Return (x, y) of the center of cell containing provided text 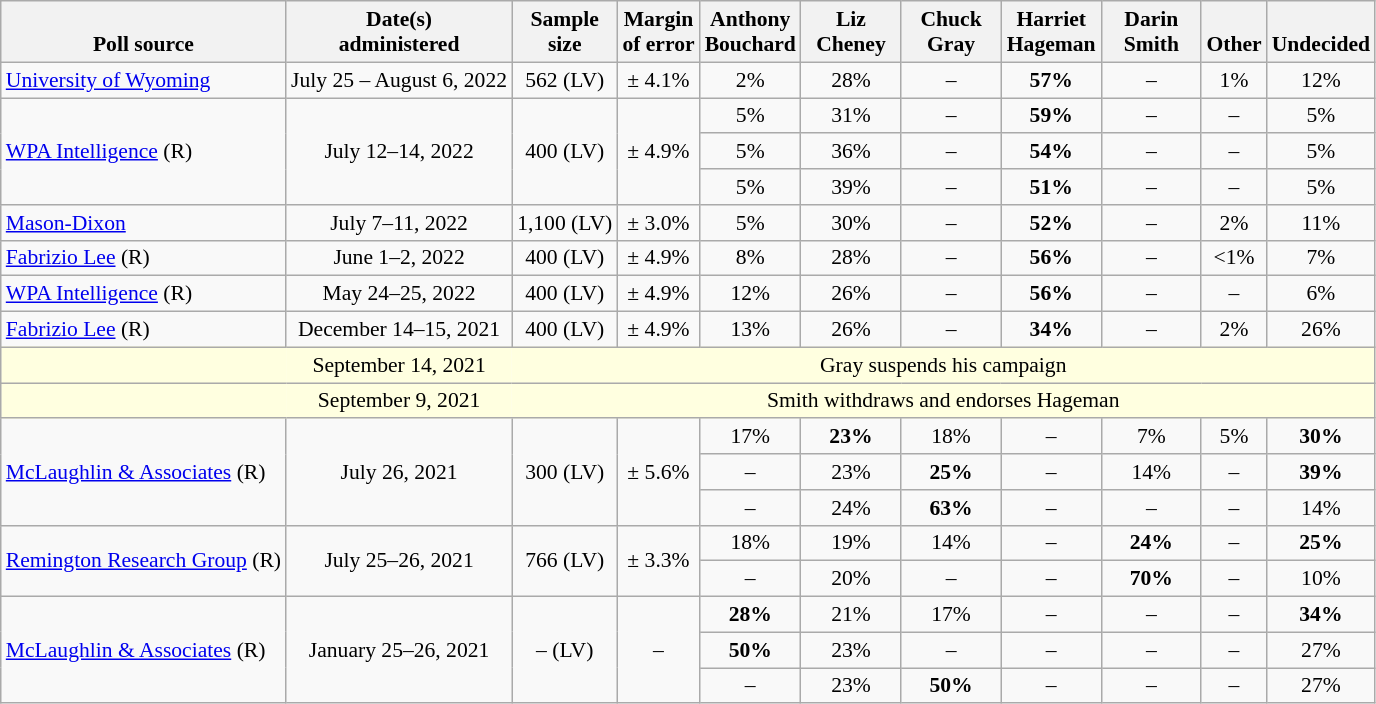
± 3.3% (658, 560)
May 24–25, 2022 (399, 294)
September 14, 2021 (399, 365)
Other (1234, 32)
September 9, 2021 (399, 401)
July 12–14, 2022 (399, 152)
± 4.1% (658, 80)
<1% (1234, 258)
52% (1051, 223)
Mason-Dixon (144, 223)
AnthonyBouchard (750, 32)
51% (1051, 187)
20% (851, 579)
21% (851, 615)
Marginof error (658, 32)
July 7–11, 2022 (399, 223)
Poll source (144, 32)
1,100 (LV) (564, 223)
DarinSmith (1151, 32)
Smith withdraws and endorses Hageman (944, 401)
54% (1051, 152)
ChuckGray (951, 32)
± 5.6% (658, 472)
8% (750, 258)
University of Wyoming (144, 80)
31% (851, 116)
June 1–2, 2022 (399, 258)
January 25–26, 2021 (399, 650)
– (LV) (564, 650)
36% (851, 152)
63% (951, 508)
Undecided (1321, 32)
Remington Research Group (R) (144, 560)
766 (LV) (564, 560)
± 3.0% (658, 223)
562 (LV) (564, 80)
13% (750, 330)
10% (1321, 579)
1% (1234, 80)
Gray suspends his campaign (944, 365)
Date(s)administered (399, 32)
July 25 – August 6, 2022 (399, 80)
December 14–15, 2021 (399, 330)
11% (1321, 223)
LizCheney (851, 32)
6% (1321, 294)
HarrietHageman (1051, 32)
59% (1051, 116)
July 26, 2021 (399, 472)
57% (1051, 80)
300 (LV) (564, 472)
July 25–26, 2021 (399, 560)
Samplesize (564, 32)
70% (1151, 579)
19% (851, 543)
